Provide the (X, Y) coordinate of the cell's center where the given text is located.  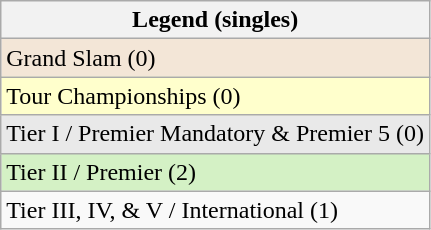
Tier III, IV, & V / International (1) (216, 210)
Tier I / Premier Mandatory & Premier 5 (0) (216, 134)
Tier II / Premier (2) (216, 172)
Legend (singles) (216, 20)
Tour Championships (0) (216, 96)
Grand Slam (0) (216, 58)
